Find where the given text appears and provide that cell's center as [x, y] coordinate. 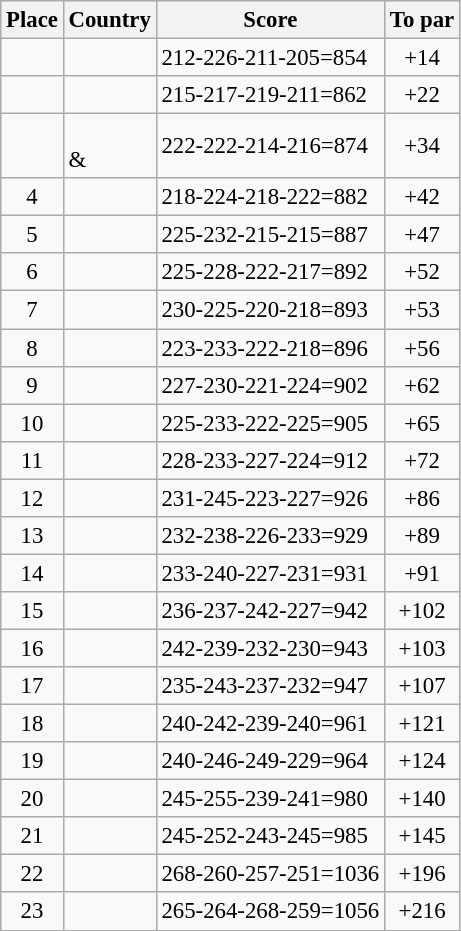
4 [32, 197]
+47 [422, 235]
235-243-237-232=947 [270, 686]
+53 [422, 310]
218-224-218-222=882 [270, 197]
6 [32, 273]
222-222-214-216=874 [270, 146]
+216 [422, 912]
+86 [422, 498]
+56 [422, 348]
265-264-268-259=1056 [270, 912]
245-255-239-241=980 [270, 799]
+124 [422, 761]
Score [270, 20]
7 [32, 310]
18 [32, 724]
+121 [422, 724]
+65 [422, 423]
22 [32, 874]
+140 [422, 799]
19 [32, 761]
12 [32, 498]
227-230-221-224=902 [270, 385]
+102 [422, 611]
& [110, 146]
20 [32, 799]
233-240-227-231=931 [270, 573]
10 [32, 423]
230-225-220-218=893 [270, 310]
+107 [422, 686]
Place [32, 20]
225-228-222-217=892 [270, 273]
+145 [422, 836]
231-245-223-227=926 [270, 498]
5 [32, 235]
+91 [422, 573]
242-239-232-230=943 [270, 648]
8 [32, 348]
+52 [422, 273]
9 [32, 385]
268-260-257-251=1036 [270, 874]
14 [32, 573]
+22 [422, 95]
+103 [422, 648]
212-226-211-205=854 [270, 58]
223-233-222-218=896 [270, 348]
225-232-215-215=887 [270, 235]
+34 [422, 146]
17 [32, 686]
245-252-243-245=985 [270, 836]
16 [32, 648]
To par [422, 20]
240-242-239-240=961 [270, 724]
Country [110, 20]
215-217-219-211=862 [270, 95]
23 [32, 912]
+14 [422, 58]
228-233-227-224=912 [270, 460]
225-233-222-225=905 [270, 423]
232-238-226-233=929 [270, 536]
13 [32, 536]
+196 [422, 874]
15 [32, 611]
21 [32, 836]
+89 [422, 536]
236-237-242-227=942 [270, 611]
+72 [422, 460]
+62 [422, 385]
240-246-249-229=964 [270, 761]
+42 [422, 197]
11 [32, 460]
